Detect which cell encompasses the target text, then output its (x, y) center coordinate. 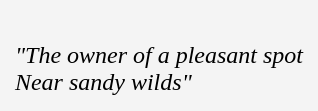
"The owner of a pleasant spot Near sandy wilds" (159, 56)
